Capture the cell that displays the provided text and extract its (x, y) central coordinate. 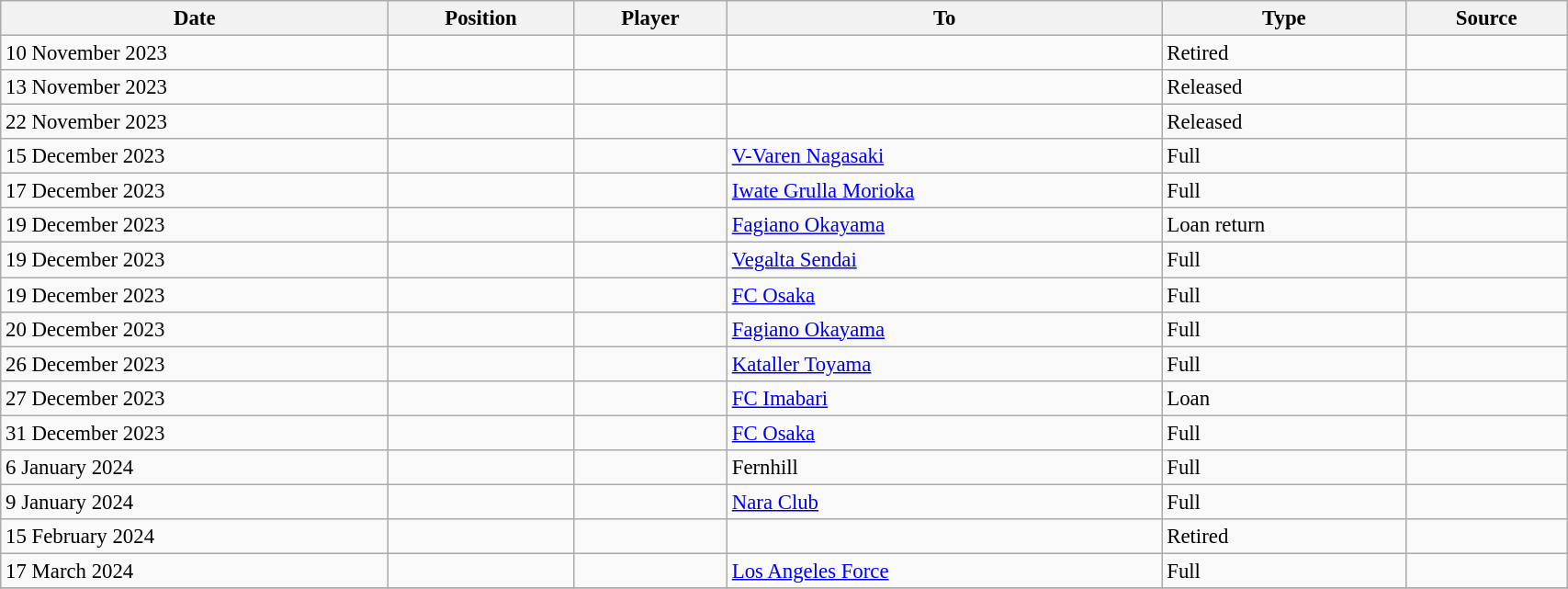
Type (1284, 18)
26 December 2023 (195, 364)
Loan return (1284, 225)
27 December 2023 (195, 398)
17 December 2023 (195, 191)
Position (481, 18)
Source (1486, 18)
6 January 2024 (195, 468)
To (944, 18)
Vegalta Sendai (944, 260)
15 February 2024 (195, 537)
Los Angeles Force (944, 571)
10 November 2023 (195, 53)
Date (195, 18)
Loan (1284, 398)
22 November 2023 (195, 122)
9 January 2024 (195, 502)
Player (650, 18)
Fernhill (944, 468)
FC Imabari (944, 398)
20 December 2023 (195, 329)
15 December 2023 (195, 156)
Iwate Grulla Morioka (944, 191)
17 March 2024 (195, 571)
Kataller Toyama (944, 364)
Nara Club (944, 502)
31 December 2023 (195, 433)
13 November 2023 (195, 87)
V-Varen Nagasaki (944, 156)
